Locate the cell with the specified text and output its [X, Y] center coordinate. 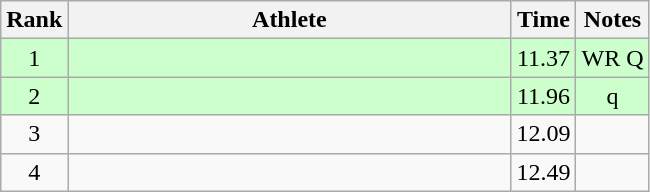
12.49 [544, 172]
2 [34, 96]
11.96 [544, 96]
1 [34, 58]
q [612, 96]
Athlete [290, 20]
Time [544, 20]
11.37 [544, 58]
12.09 [544, 134]
Rank [34, 20]
4 [34, 172]
3 [34, 134]
WR Q [612, 58]
Notes [612, 20]
